Scan for the cell matching the given text and deliver its [x, y] coordinate at center. 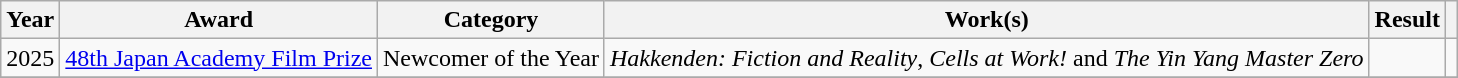
Work(s) [986, 20]
Award [219, 20]
Category [490, 20]
Year [30, 20]
Result [1407, 20]
2025 [30, 58]
Newcomer of the Year [490, 58]
48th Japan Academy Film Prize [219, 58]
Hakkenden: Fiction and Reality, Cells at Work! and The Yin Yang Master Zero [986, 58]
